Return [X, Y] of the center of cell containing provided text 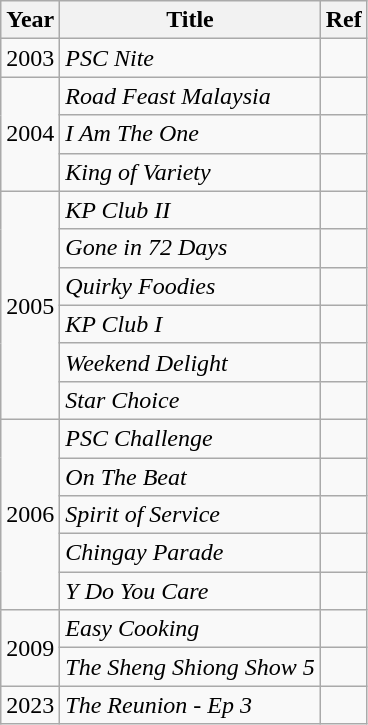
The Sheng Shiong Show 5 [190, 667]
Star Choice [190, 400]
2005 [30, 305]
Year [30, 20]
On The Beat [190, 477]
KP Club II [190, 210]
2023 [30, 705]
Gone in 72 Days [190, 248]
KP Club I [190, 324]
Title [190, 20]
PSC Nite [190, 58]
Road Feast Malaysia [190, 96]
2009 [30, 648]
2004 [30, 134]
Spirit of Service [190, 515]
2006 [30, 514]
Quirky Foodies [190, 286]
I Am The One [190, 134]
King of Variety [190, 172]
PSC Challenge [190, 438]
The Reunion - Ep 3 [190, 705]
Chingay Parade [190, 553]
Ref [344, 20]
Y Do You Care [190, 591]
2003 [30, 58]
Weekend Delight [190, 362]
Easy Cooking [190, 629]
